Detect which cell encompasses the target text, then output its [x, y] center coordinate. 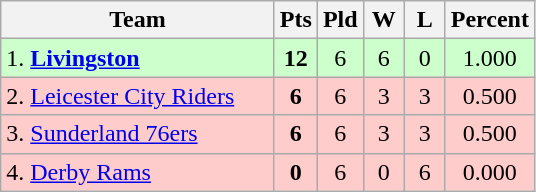
Team [138, 20]
0.000 [490, 172]
2. Leicester City Riders [138, 96]
1. Livingston [138, 58]
3. Sunderland 76ers [138, 134]
W [384, 20]
Percent [490, 20]
Pts [296, 20]
1.000 [490, 58]
4. Derby Rams [138, 172]
Pld [340, 20]
L [424, 20]
12 [296, 58]
